Locate the cell with the specified text and output its (x, y) center coordinate. 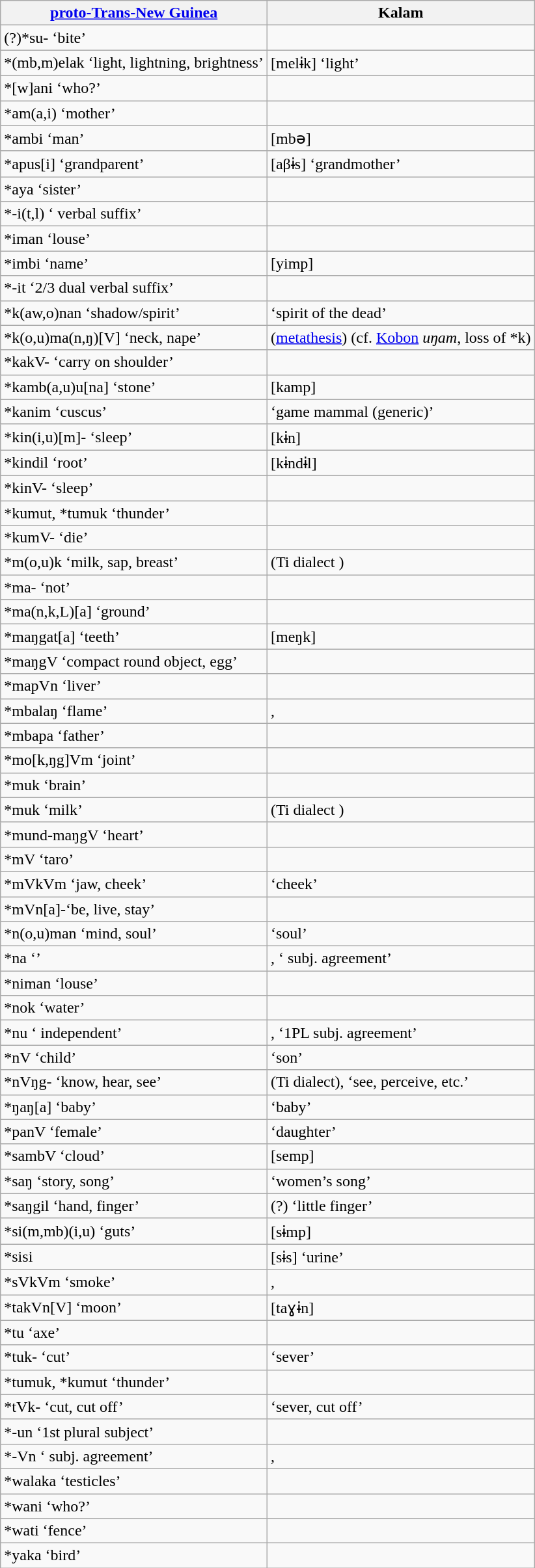
[mbə] (401, 139)
*-i(t,l) ‘ verbal suffix’ (134, 214)
‘son’ (401, 1057)
*walaka ‘testicles’ (134, 1481)
*sambV ‘cloud’ (134, 1156)
*niman ‘louse’ (134, 983)
‘women’s song’ (401, 1181)
*kanim ‘cuscus’ (134, 412)
[kamp] (401, 387)
[kɨndɨl] (401, 463)
*[w]ani ‘who?’ (134, 88)
*si(m,mb)(i,u) ‘guts’ (134, 1231)
*mbapa ‘father’ (134, 736)
‘game mammal (generic)’ (401, 412)
*maŋgV ‘compact round object, egg’ (134, 661)
*-Vn ‘ subj. agreement’ (134, 1456)
*sVkVm ‘smoke’ (134, 1282)
‘spirit of the dead’ (401, 313)
, ‘ subj. agreement’ (401, 959)
*apus[i] ‘grandparent’ (134, 164)
*tumuk, *kumut ‘thunder’ (134, 1382)
*na ‘’ (134, 959)
*panV ‘female’ (134, 1132)
*wani ‘who?’ (134, 1506)
‘daughter’ (401, 1132)
‘baby’ (401, 1107)
*takVn[V] ‘moon’ (134, 1307)
*saŋgil ‘hand, finger’ (134, 1206)
*maŋgat[a] ‘teeth’ (134, 637)
*tuk- ‘cut’ (134, 1357)
*am(a,i) ‘mother’ (134, 113)
*kakV- ‘carry on shoulder’ (134, 362)
*nu ‘ independent’ (134, 1033)
‘sever, cut off’ (401, 1407)
*n(o,u)man ‘mind, soul’ (134, 934)
*kinV- ‘sleep’ (134, 488)
*yaka ‘bird’ (134, 1556)
*mo[k,ŋg]Vm ‘joint’ (134, 760)
*kumV- ‘die’ (134, 538)
‘sever’ (401, 1357)
[taɣɨn] (401, 1307)
[aβɨs] ‘grandmother’ (401, 164)
*nVŋg- ‘know, hear, see’ (134, 1082)
*ma(n,k,L)[a] ‘ground’ (134, 612)
proto-Trans-New Guinea (134, 13)
Kalam (401, 13)
(Ti dialect), ‘see, perceive, etc.’ (401, 1082)
*kindil ‘root’ (134, 463)
[sɨmp] (401, 1231)
*mVkVm ‘jaw, cheek’ (134, 884)
[melɨk] ‘light’ (401, 63)
*nok ‘water’ (134, 1008)
*ma- ‘not’ (134, 587)
(metathesis) (cf. Kobon uŋam, loss of *k) (401, 338)
‘soul’ (401, 934)
*mV ‘taro’ (134, 859)
*sisi (134, 1257)
‘cheek’ (401, 884)
*tu ‘axe’ (134, 1333)
[kɨn] (401, 437)
*k(o,u)ma(n,ŋ)[V] ‘neck, nape’ (134, 338)
*mVn[a]-‘be, live, stay’ (134, 909)
, ‘1PL subj. agreement’ (401, 1033)
*muk ‘brain’ (134, 785)
*kumut, *tumuk ‘thunder’ (134, 513)
*ambi ‘man’ (134, 139)
*wati ‘fence’ (134, 1531)
*aya ‘sister’ (134, 189)
*k(aw,o)nan ‘shadow/spirit’ (134, 313)
*muk ‘milk’ (134, 810)
*mbalaŋ ‘flame’ (134, 711)
*mund-maŋgV ‘heart’ (134, 834)
*kin(i,u)[m]- ‘sleep’ (134, 437)
*mapVn ‘liver’ (134, 686)
[sɨs] ‘urine’ (401, 1257)
*m(o,u)k ‘milk, sap, breast’ (134, 563)
*(mb,m)elak ‘light, lightning, brightness’ (134, 63)
*tVk- ‘cut, cut off’ (134, 1407)
*kamb(a,u)u[na] ‘stone’ (134, 387)
*saŋ ‘story, song’ (134, 1181)
*iman ‘louse’ (134, 239)
*-it ‘2/3 dual verbal suffix’ (134, 288)
*nV ‘child’ (134, 1057)
*imbi ‘name’ (134, 263)
*-un ‘1st plural subject’ (134, 1431)
(?) ‘little finger’ (401, 1206)
*ŋaŋ[a] ‘baby’ (134, 1107)
[semp] (401, 1156)
[yimp] (401, 263)
[meŋk] (401, 637)
(?)*su- ‘bite’ (134, 38)
